Provide the [X, Y] coordinate of the cell's center where the given text is located.  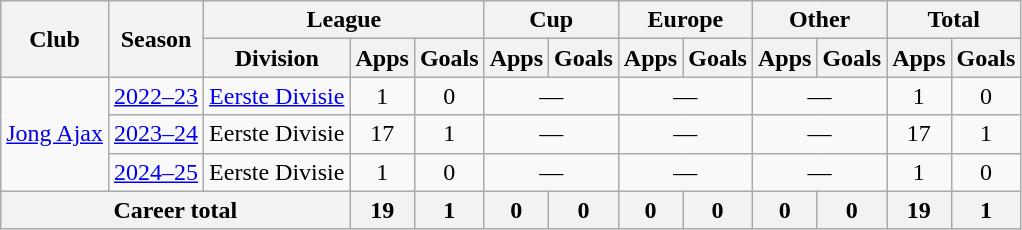
Other [819, 20]
2023–24 [156, 134]
Division [277, 58]
Career total [176, 210]
Europe [685, 20]
2024–25 [156, 172]
Club [55, 39]
Jong Ajax [55, 134]
Cup [551, 20]
Total [954, 20]
League [344, 20]
Season [156, 39]
2022–23 [156, 96]
